Detect which cell encompasses the target text, then output its [x, y] center coordinate. 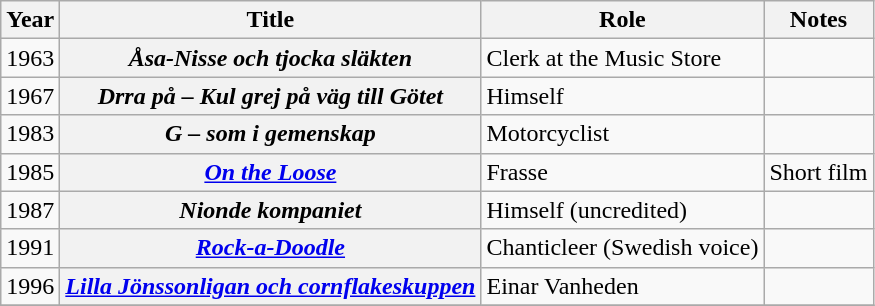
1963 [30, 58]
Frasse [622, 172]
Motorcyclist [622, 134]
Clerk at the Music Store [622, 58]
1967 [30, 96]
Rock-a-Doodle [270, 248]
1996 [30, 286]
Himself (uncredited) [622, 210]
Einar Vanheden [622, 286]
Title [270, 20]
Role [622, 20]
Short film [818, 172]
Himself [622, 96]
1983 [30, 134]
G – som i gemenskap [270, 134]
1987 [30, 210]
Lilla Jönssonligan och cornflakeskuppen [270, 286]
Chanticleer (Swedish voice) [622, 248]
1991 [30, 248]
Åsa-Nisse och tjocka släkten [270, 58]
Nionde kompaniet [270, 210]
1985 [30, 172]
On the Loose [270, 172]
Drra på – Kul grej på väg till Götet [270, 96]
Year [30, 20]
Notes [818, 20]
